Pinpoint the cell where the given text exists, returning its [x, y] midpoint coordinate. 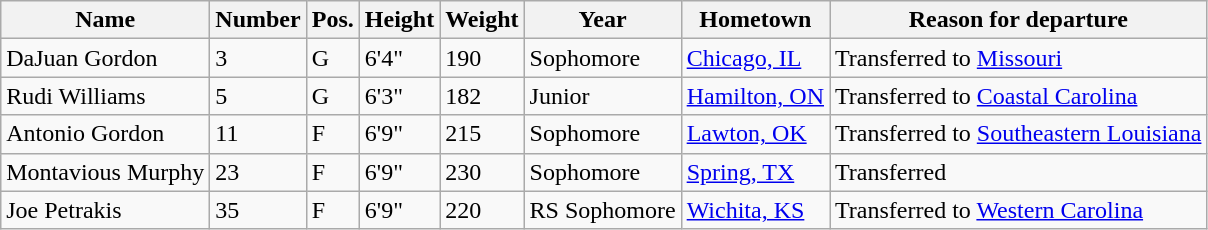
DaJuan Gordon [106, 58]
Chicago, IL [755, 58]
Hamilton, ON [755, 96]
Name [106, 20]
215 [482, 134]
Transferred to Missouri [1018, 58]
Lawton, OK [755, 134]
Spring, TX [755, 172]
6'3" [399, 96]
Joe Petrakis [106, 210]
6'4" [399, 58]
Rudi Williams [106, 96]
Junior [602, 96]
RS Sophomore [602, 210]
Wichita, KS [755, 210]
Transferred [1018, 172]
Height [399, 20]
230 [482, 172]
Hometown [755, 20]
Antonio Gordon [106, 134]
182 [482, 96]
5 [258, 96]
Montavious Murphy [106, 172]
220 [482, 210]
Year [602, 20]
190 [482, 58]
Weight [482, 20]
Transferred to Western Carolina [1018, 210]
35 [258, 210]
23 [258, 172]
Pos. [332, 20]
Number [258, 20]
3 [258, 58]
Transferred to Southeastern Louisiana [1018, 134]
Reason for departure [1018, 20]
11 [258, 134]
Transferred to Coastal Carolina [1018, 96]
